Identify which cell holds the provided text, then report its [x, y] central coordinate. 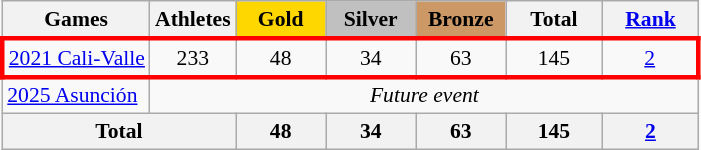
233 [193, 58]
2025 Asunción [76, 96]
Future event [424, 96]
Rank [650, 20]
2021 Cali-Valle [76, 58]
Bronze [461, 20]
Silver [371, 20]
Gold [281, 20]
Games [76, 20]
Athletes [193, 20]
